Detect which cell encompasses the target text, then output its [x, y] center coordinate. 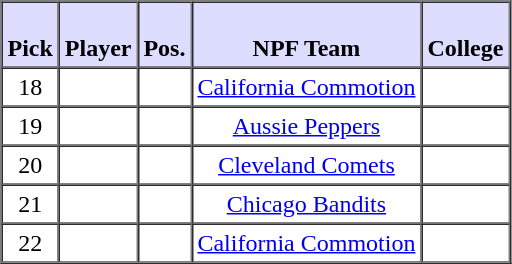
Pick [30, 35]
College [465, 35]
21 [30, 204]
18 [30, 88]
Aussie Peppers [306, 126]
Player [98, 35]
Cleveland Comets [306, 166]
NPF Team [306, 35]
19 [30, 126]
Pos. [164, 35]
22 [30, 244]
Chicago Bandits [306, 204]
20 [30, 166]
